Determine the (X, Y) coordinate at the center of the cell enclosing the given text.  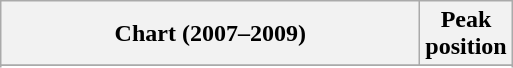
Chart (2007–2009) (210, 34)
Peakposition (466, 34)
